Provide the [x, y] coordinate of the cell's center where the given text is located.  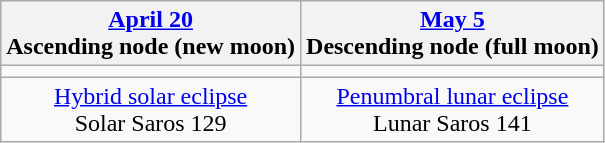
May 5Descending node (full moon) [453, 34]
April 20Ascending node (new moon) [151, 34]
Hybrid solar eclipseSolar Saros 129 [151, 110]
Penumbral lunar eclipseLunar Saros 141 [453, 110]
